Provide the (x, y) coordinate of the cell's center where the given text is located.  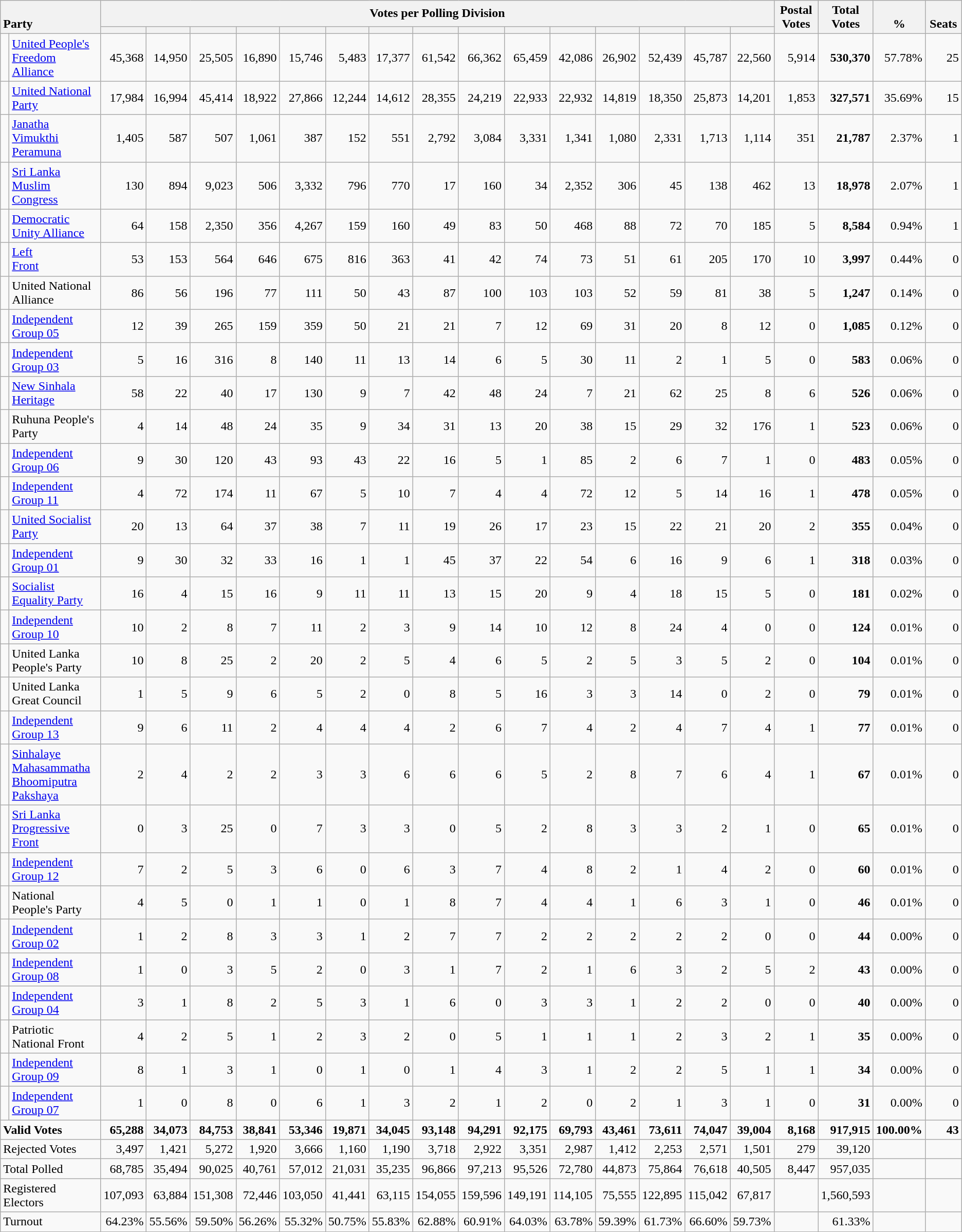
39 (169, 326)
1,920 (258, 1149)
12,244 (347, 98)
61.73% (662, 1222)
1,412 (618, 1149)
0.04% (899, 527)
74,047 (708, 1130)
34,045 (391, 1130)
45,368 (123, 58)
42,086 (572, 58)
17,377 (391, 58)
66.60% (708, 1222)
54 (572, 560)
PostalVotes (796, 17)
69 (572, 326)
124 (846, 627)
158 (169, 226)
28,355 (436, 98)
894 (169, 185)
5,483 (347, 58)
58 (123, 393)
72,780 (572, 1169)
Independent Group 06 (55, 459)
Sinhalaye Mahasammatha Bhoomiputra Pakshaya (55, 775)
Valid Votes (50, 1130)
15,746 (302, 58)
796 (347, 185)
56.26% (258, 1222)
3,351 (527, 1149)
2,922 (481, 1149)
9,023 (213, 185)
62 (662, 393)
Independent Group 03 (55, 360)
39,120 (846, 1149)
8,168 (796, 1130)
46 (846, 902)
95,526 (527, 1169)
351 (796, 138)
140 (302, 360)
26 (481, 527)
3,332 (302, 185)
675 (302, 259)
90,025 (213, 1169)
1,061 (258, 138)
3,718 (436, 1149)
73,611 (662, 1130)
55.32% (302, 1222)
917,915 (846, 1130)
49 (436, 226)
29 (662, 426)
16,994 (169, 98)
1,853 (796, 98)
72,446 (258, 1195)
United National Alliance (55, 293)
181 (846, 594)
1,421 (169, 1149)
57.78% (899, 58)
770 (391, 185)
1,341 (572, 138)
Janatha Vimukthi Peramuna (55, 138)
United Socialist Party (55, 527)
205 (708, 259)
Independent Group 07 (55, 1104)
Independent Group 13 (55, 727)
26,902 (618, 58)
65 (846, 829)
2.37% (899, 138)
0.14% (899, 293)
Patriotic National Front (55, 1036)
1,247 (846, 293)
88 (618, 226)
114,105 (572, 1195)
Independent Group 05 (55, 326)
Independent Group 11 (55, 493)
176 (752, 426)
Independent Group 04 (55, 1003)
0.94% (899, 226)
196 (213, 293)
506 (258, 185)
100.00% (899, 1130)
96,866 (436, 1169)
61.33% (846, 1222)
551 (391, 138)
2,792 (436, 138)
84,753 (213, 1130)
Registered Electors (50, 1195)
52,439 (662, 58)
35,235 (391, 1169)
4,267 (302, 226)
526 (846, 393)
17,984 (123, 98)
316 (213, 360)
2,350 (213, 226)
21,787 (846, 138)
14,612 (391, 98)
149,191 (527, 1195)
583 (846, 360)
115,042 (708, 1195)
18 (662, 594)
56 (169, 293)
363 (391, 259)
3,997 (846, 259)
Independent Group 01 (55, 560)
8,584 (846, 226)
1,080 (618, 138)
Votes per Polling Division (437, 13)
2,987 (572, 1149)
53,346 (302, 1130)
0.12% (899, 326)
111 (302, 293)
83 (481, 226)
35,494 (169, 1169)
55.83% (391, 1222)
53 (123, 259)
Total Polled (50, 1169)
0.02% (899, 594)
35.69% (899, 98)
LeftFront (55, 259)
1,560,593 (846, 1195)
27,866 (302, 98)
67,817 (752, 1195)
387 (302, 138)
1,405 (123, 138)
59.50% (213, 1222)
United Lanka Great Council (55, 694)
64.23% (123, 1222)
530,370 (846, 58)
70 (708, 226)
97,213 (481, 1169)
5,272 (213, 1149)
564 (213, 259)
1,713 (708, 138)
122,895 (662, 1195)
154,055 (436, 1195)
51 (618, 259)
523 (846, 426)
81 (708, 293)
34,073 (169, 1130)
93,148 (436, 1130)
3,331 (527, 138)
United People's Freedom Alliance (55, 58)
38,841 (258, 1130)
Independent Group 12 (55, 869)
75,555 (618, 1195)
19,871 (347, 1130)
18,978 (846, 185)
60 (846, 869)
52 (618, 293)
100 (481, 293)
0.44% (899, 259)
Ruhuna People's Party (55, 426)
Sri Lanka Progressive Front (55, 829)
41,441 (347, 1195)
Sri Lanka Muslim Congress (55, 185)
Turnout (50, 1222)
76,618 (708, 1169)
66,362 (481, 58)
64.03% (527, 1222)
55.56% (169, 1222)
New Sinhala Heritage (55, 393)
265 (213, 326)
957,035 (846, 1169)
120 (213, 459)
19 (436, 527)
44 (846, 936)
2,352 (572, 185)
United National Party (55, 98)
59 (662, 293)
1,160 (347, 1149)
National People's Party (55, 902)
61 (662, 259)
587 (169, 138)
14,950 (169, 58)
3,497 (123, 1149)
86 (123, 293)
Socialist Equality Party (55, 594)
159,596 (481, 1195)
33 (258, 560)
14,201 (752, 98)
40,505 (752, 1169)
2,253 (662, 1149)
646 (258, 259)
483 (846, 459)
63,884 (169, 1195)
25,873 (708, 98)
94,291 (481, 1130)
5,914 (796, 58)
355 (846, 527)
21,031 (347, 1169)
478 (846, 493)
816 (347, 259)
306 (618, 185)
75,864 (662, 1169)
356 (258, 226)
45,787 (708, 58)
152 (347, 138)
40,761 (258, 1169)
65,288 (123, 1130)
462 (752, 185)
138 (708, 185)
23 (572, 527)
153 (169, 259)
3,084 (481, 138)
62.88% (436, 1222)
Rejected Votes (50, 1149)
0.03% (899, 560)
1,085 (846, 326)
Party (50, 17)
279 (796, 1149)
104 (846, 661)
18,350 (662, 98)
Total Votes (846, 17)
359 (302, 326)
Independent Group 09 (55, 1070)
103,050 (302, 1195)
92,175 (527, 1130)
8,447 (796, 1169)
50.75% (347, 1222)
41 (436, 259)
57,012 (302, 1169)
65,459 (527, 58)
2.07% (899, 185)
69,793 (572, 1130)
59.73% (752, 1222)
87 (436, 293)
44,873 (618, 1169)
43,461 (618, 1130)
2,331 (662, 138)
Independent Group 08 (55, 969)
170 (752, 259)
151,308 (213, 1195)
United Lanka People's Party (55, 661)
% (899, 17)
507 (213, 138)
45,414 (213, 98)
79 (846, 694)
22,933 (527, 98)
1,501 (752, 1149)
174 (213, 493)
59.39% (618, 1222)
Independent Group 10 (55, 627)
63.78% (572, 1222)
18,922 (258, 98)
22,560 (752, 58)
93 (302, 459)
61,542 (436, 58)
Seats (943, 17)
14,819 (618, 98)
74 (527, 259)
22,932 (572, 98)
3,666 (302, 1149)
2,571 (708, 1149)
73 (572, 259)
60.91% (481, 1222)
24,219 (481, 98)
85 (572, 459)
318 (846, 560)
63,115 (391, 1195)
468 (572, 226)
68,785 (123, 1169)
1,114 (752, 138)
Democratic Unity Alliance (55, 226)
185 (752, 226)
25,505 (213, 58)
107,093 (123, 1195)
1,190 (391, 1149)
39,004 (752, 1130)
16,890 (258, 58)
327,571 (846, 98)
Independent Group 02 (55, 936)
